Find where the given text appears and provide that cell's center as [x, y] coordinate. 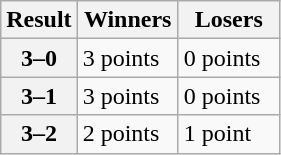
1 point [228, 134]
3–2 [39, 134]
Losers [228, 20]
Result [39, 20]
3–0 [39, 58]
3–1 [39, 96]
2 points [128, 134]
Winners [128, 20]
